Identify which cell holds the provided text, then report its [X, Y] central coordinate. 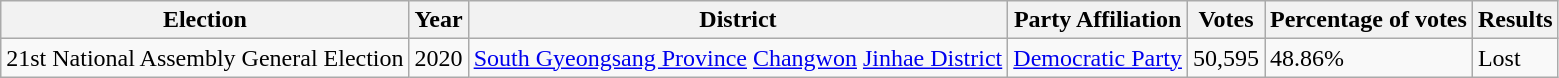
Democratic Party [1098, 58]
2020 [438, 58]
Percentage of votes [1369, 20]
Votes [1226, 20]
48.86% [1369, 58]
District [738, 20]
Lost [1515, 58]
Results [1515, 20]
Election [205, 20]
21st National Assembly General Election [205, 58]
Year [438, 20]
South Gyeongsang Province Changwon Jinhae District [738, 58]
50,595 [1226, 58]
Party Affiliation [1098, 20]
